Pinpoint the cell where the given text exists, returning its [x, y] midpoint coordinate. 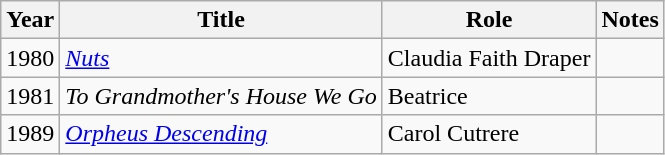
Role [489, 20]
Claudia Faith Draper [489, 58]
Beatrice [489, 96]
Year [30, 20]
1981 [30, 96]
Carol Cutrere [489, 134]
Orpheus Descending [221, 134]
To Grandmother's House We Go [221, 96]
1989 [30, 134]
1980 [30, 58]
Title [221, 20]
Notes [630, 20]
Nuts [221, 58]
